Extract the [x, y] coordinate from the center of the cell holding the provided text.  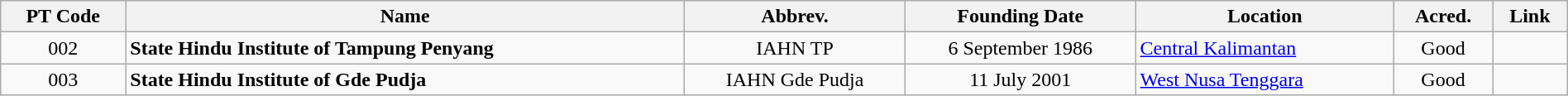
Link [1530, 17]
6 September 1986 [1021, 48]
IAHN Gde Pudja [796, 79]
State Hindu Institute of Tampung Penyang [405, 48]
Name [405, 17]
Founding Date [1021, 17]
Central Kalimantan [1265, 48]
IAHN TP [796, 48]
State Hindu Institute of Gde Pudja [405, 79]
003 [63, 79]
West Nusa Tenggara [1265, 79]
002 [63, 48]
Location [1265, 17]
PT Code [63, 17]
Abbrev. [796, 17]
11 July 2001 [1021, 79]
Acred. [1444, 17]
